Return [X, Y] of the center of cell containing provided text 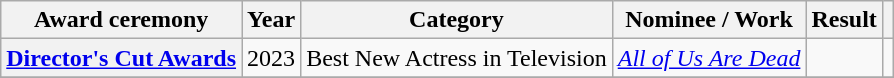
Best New Actress in Television [457, 58]
Nominee / Work [709, 20]
Category [457, 20]
Year [272, 20]
All of Us Are Dead [709, 58]
Director's Cut Awards [122, 58]
Award ceremony [122, 20]
2023 [272, 58]
Result [844, 20]
